Search for the cell housing the specified text and yield its [X, Y] center coordinate. 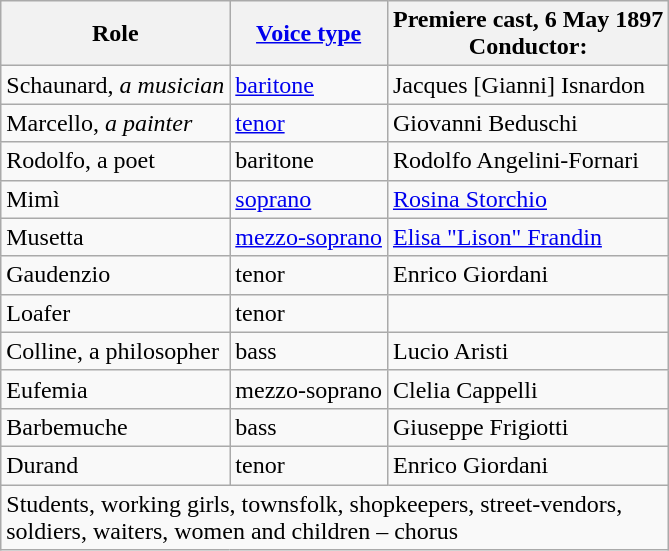
Marcello, a painter [116, 123]
Clelia Cappelli [528, 389]
Voice type [309, 34]
Mimì [116, 199]
Rosina Storchio [528, 199]
Gaudenzio [116, 275]
Barbemuche [116, 427]
Role [116, 34]
Rodolfo Angelini-Fornari [528, 161]
Premiere cast, 6 May 1897Conductor: [528, 34]
Elisa "Lison" Frandin [528, 237]
Students, working girls, townsfolk, shopkeepers, street-vendors,soldiers, waiters, women and children – chorus [335, 516]
Giuseppe Frigiotti [528, 427]
Durand [116, 465]
Lucio Aristi [528, 351]
Jacques [Gianni] Isnardon [528, 85]
Giovanni Beduschi [528, 123]
Eufemia [116, 389]
soprano [309, 199]
Rodolfo, a poet [116, 161]
Musetta [116, 237]
Loafer [116, 313]
Schaunard, a musician [116, 85]
Colline, a philosopher [116, 351]
